Locate the cell with the specified text and output its (X, Y) center coordinate. 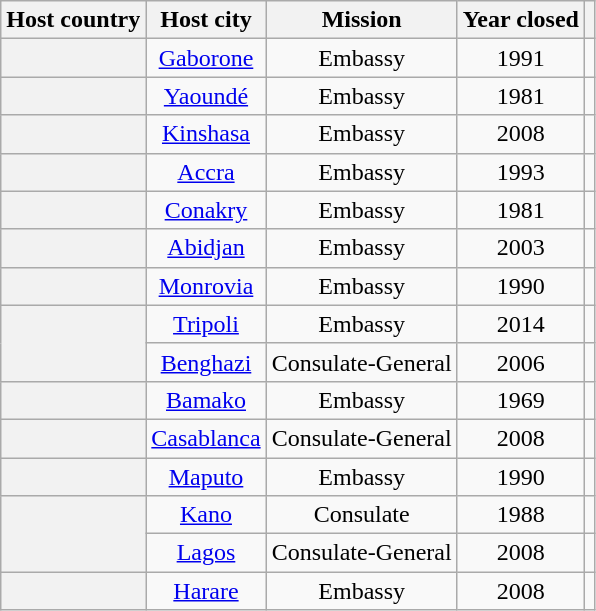
1991 (520, 58)
Yaoundé (206, 96)
Abidjan (206, 248)
Year closed (520, 20)
2003 (520, 248)
Harare (206, 591)
Gaborone (206, 58)
Casablanca (206, 438)
Host country (74, 20)
Tripoli (206, 324)
Monrovia (206, 286)
1993 (520, 172)
1988 (520, 515)
Maputo (206, 477)
2014 (520, 324)
2006 (520, 362)
Consulate (362, 515)
Kano (206, 515)
Bamako (206, 400)
Accra (206, 172)
1969 (520, 400)
Host city (206, 20)
Lagos (206, 553)
Benghazi (206, 362)
Kinshasa (206, 134)
Conakry (206, 210)
Mission (362, 20)
